Scan for the cell matching the given text and deliver its (x, y) coordinate at center. 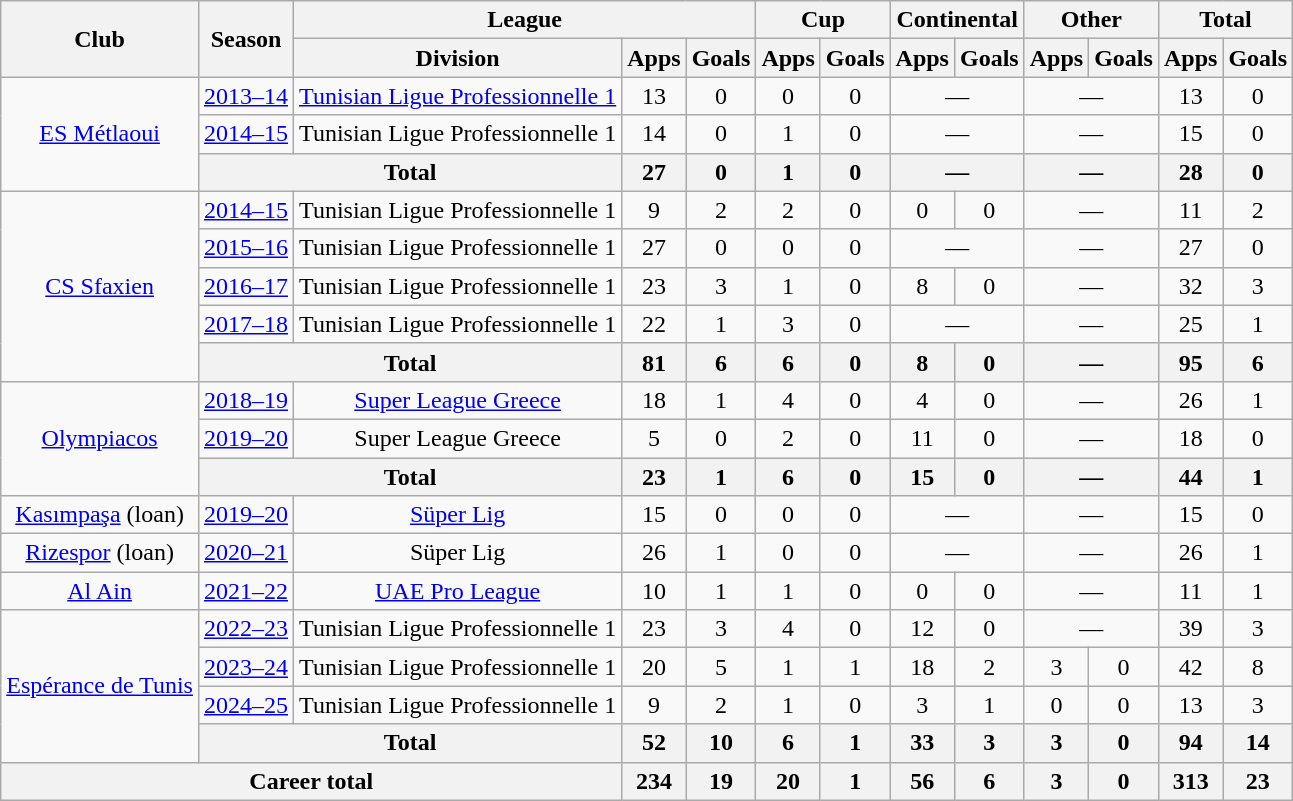
ES Métlaoui (100, 134)
CS Sfaxien (100, 286)
Continental (957, 20)
Division (458, 58)
94 (1190, 743)
234 (654, 781)
Rizespor (loan) (100, 553)
2023–24 (246, 667)
Career total (312, 781)
Al Ain (100, 591)
2024–25 (246, 705)
2022–23 (246, 629)
League (525, 20)
Olympiacos (100, 438)
UAE Pro League (458, 591)
2016–17 (246, 286)
2018–19 (246, 400)
Season (246, 39)
2021–22 (246, 591)
39 (1190, 629)
56 (922, 781)
44 (1190, 477)
25 (1190, 324)
Cup (823, 20)
2017–18 (246, 324)
42 (1190, 667)
2013–14 (246, 96)
2020–21 (246, 553)
81 (654, 362)
12 (922, 629)
2015–16 (246, 248)
Kasımpaşa (loan) (100, 515)
Espérance de Tunis (100, 686)
Club (100, 39)
52 (654, 743)
19 (721, 781)
Other (1091, 20)
32 (1190, 286)
313 (1190, 781)
22 (654, 324)
33 (922, 743)
95 (1190, 362)
28 (1190, 172)
